Return (x, y) of the center of cell containing provided text 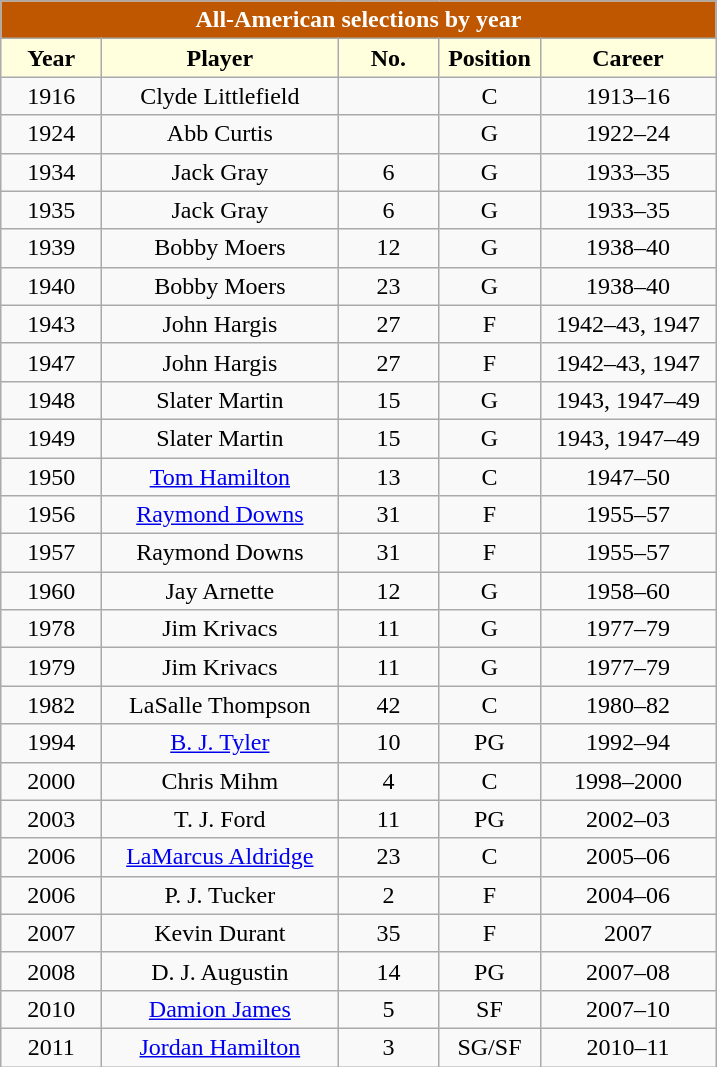
SF (490, 1009)
2008 (52, 971)
1935 (52, 210)
13 (388, 477)
10 (388, 743)
No. (388, 58)
1913–16 (628, 96)
1943 (52, 324)
2011 (52, 1047)
Jay Arnette (220, 591)
2 (388, 895)
2010 (52, 1009)
2002–03 (628, 819)
T. J. Ford (220, 819)
Tom Hamilton (220, 477)
All-American selections by year (358, 20)
3 (388, 1047)
B. J. Tyler (220, 743)
1957 (52, 553)
Chris Mihm (220, 781)
1950 (52, 477)
D. J. Augustin (220, 971)
42 (388, 705)
P. J. Tucker (220, 895)
2010–11 (628, 1047)
1978 (52, 629)
1947–50 (628, 477)
1982 (52, 705)
1924 (52, 134)
1998–2000 (628, 781)
2007–08 (628, 971)
1956 (52, 515)
Position (490, 58)
Player (220, 58)
2004–06 (628, 895)
SG/SF (490, 1047)
2003 (52, 819)
Career (628, 58)
Abb Curtis (220, 134)
1992–94 (628, 743)
1994 (52, 743)
Clyde Littlefield (220, 96)
Kevin Durant (220, 933)
1939 (52, 248)
5 (388, 1009)
4 (388, 781)
LaSalle Thompson (220, 705)
1979 (52, 667)
1934 (52, 172)
1922–24 (628, 134)
1916 (52, 96)
Jordan Hamilton (220, 1047)
1947 (52, 362)
2007–10 (628, 1009)
1949 (52, 438)
1958–60 (628, 591)
Year (52, 58)
1940 (52, 286)
2005–06 (628, 857)
LaMarcus Aldridge (220, 857)
1980–82 (628, 705)
1960 (52, 591)
14 (388, 971)
1948 (52, 400)
2000 (52, 781)
Damion James (220, 1009)
35 (388, 933)
